Return [X, Y] of the center of cell containing provided text 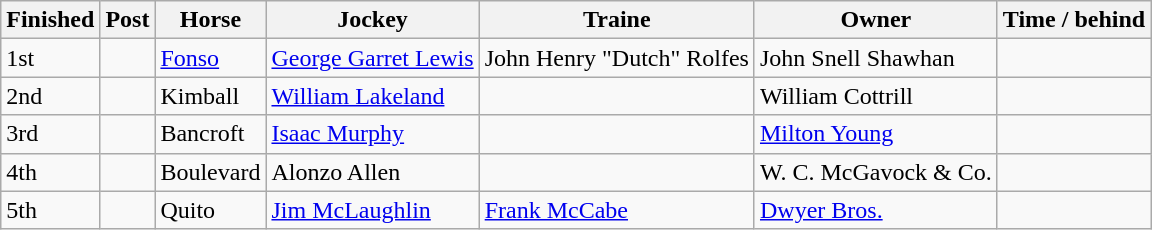
Frank McCabe [616, 210]
William Lakeland [372, 96]
W. C. McGavock & Co. [876, 172]
Kimball [210, 96]
3rd [50, 134]
Alonzo Allen [372, 172]
William Cottrill [876, 96]
5th [50, 210]
Isaac Murphy [372, 134]
John Snell Shawhan [876, 58]
Jim McLaughlin [372, 210]
Dwyer Bros. [876, 210]
Time / behind [1074, 20]
Owner [876, 20]
George Garret Lewis [372, 58]
Fonso [210, 58]
Finished [50, 20]
Traine [616, 20]
Horse [210, 20]
Boulevard [210, 172]
Quito [210, 210]
2nd [50, 96]
4th [50, 172]
Post [128, 20]
Jockey [372, 20]
1st [50, 58]
John Henry "Dutch" Rolfes [616, 58]
Milton Young [876, 134]
Bancroft [210, 134]
